For the text-containing cell, return its midpoint in [x, y] coordinate format. 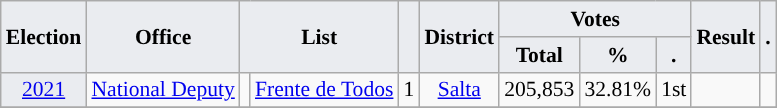
List [320, 36]
Result [726, 36]
1st [674, 90]
1 [408, 90]
% [618, 55]
Frente de Todos [324, 90]
Office [162, 36]
District [459, 36]
Salta [459, 90]
Total [539, 55]
2021 [44, 90]
32.81% [618, 90]
Votes [595, 19]
205,853 [539, 90]
Election [44, 36]
National Deputy [162, 90]
